Identify which cell holds the provided text, then report its [X, Y] central coordinate. 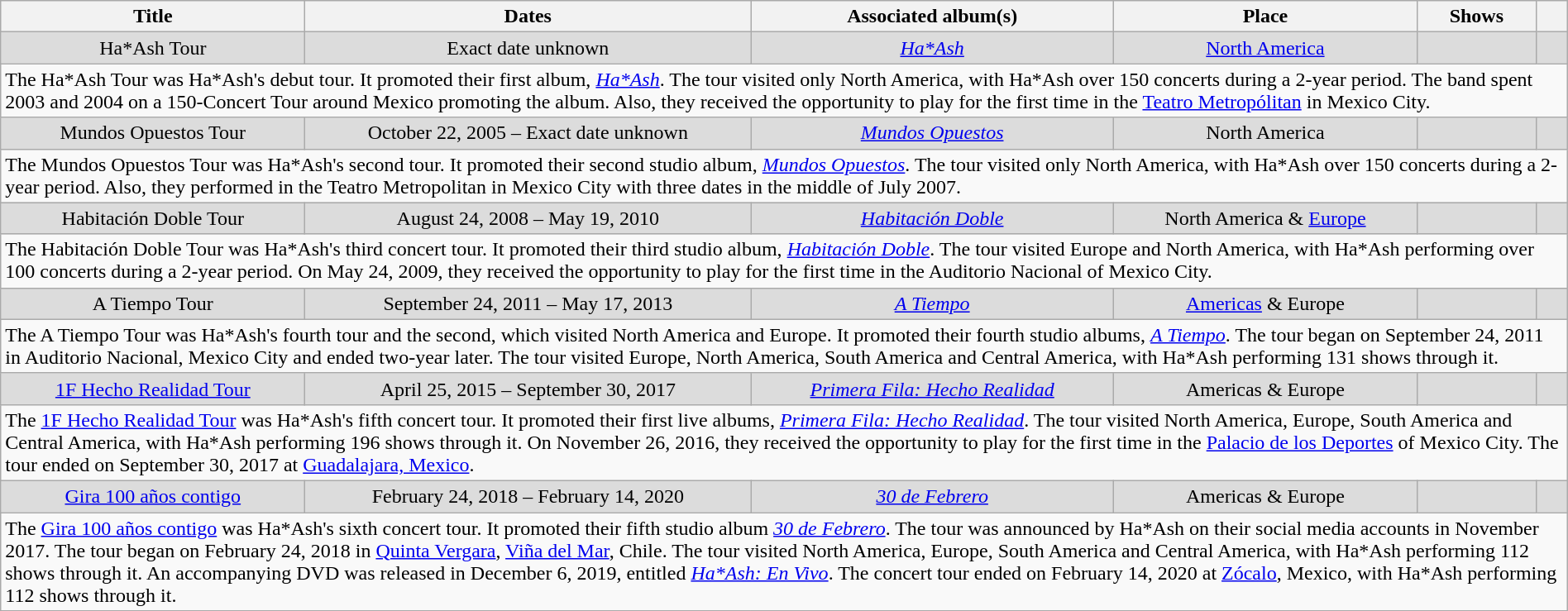
Exact date unknown [528, 48]
February 24, 2018 – February 14, 2020 [528, 496]
Habitación Doble [933, 218]
Mundos Opuestos Tour [153, 133]
Shows [1476, 17]
Ha*Ash [933, 48]
A Tiempo [933, 303]
April 25, 2015 – September 30, 2017 [528, 389]
A Tiempo Tour [153, 303]
Gira 100 años contigo [153, 496]
Habitación Doble Tour [153, 218]
1F Hecho Realidad Tour [153, 389]
Mundos Opuestos [933, 133]
Title [153, 17]
Place [1265, 17]
Dates [528, 17]
Primera Fila: Hecho Realidad [933, 389]
Ha*Ash Tour [153, 48]
Associated album(s) [933, 17]
October 22, 2005 – Exact date unknown [528, 133]
North America & Europe [1265, 218]
30 de Febrero [933, 496]
August 24, 2008 – May 19, 2010 [528, 218]
September 24, 2011 – May 17, 2013 [528, 303]
